Locate the cell with the specified text and output its (X, Y) center coordinate. 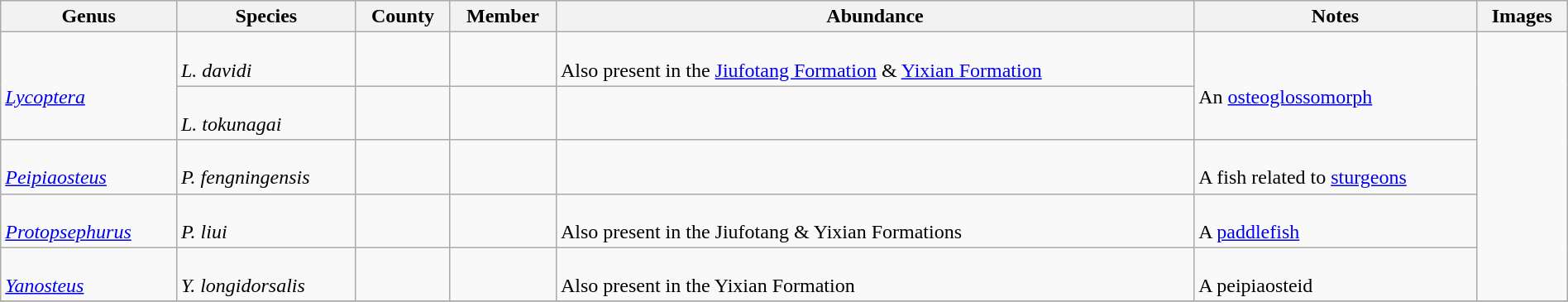
Protopsephurus (89, 220)
County (402, 17)
A fish related to sturgeons (1336, 167)
P. liui (266, 220)
A paddlefish (1336, 220)
Also present in the Yixian Formation (875, 275)
Also present in the Jiufotang & Yixian Formations (875, 220)
Images (1522, 17)
P. fengningensis (266, 167)
Y. longidorsalis (266, 275)
L. tokunagai (266, 113)
L. davidi (266, 60)
Notes (1336, 17)
Yanosteus (89, 275)
Lycoptera (89, 86)
Member (503, 17)
Species (266, 17)
Genus (89, 17)
Abundance (875, 17)
Also present in the Jiufotang Formation & Yixian Formation (875, 60)
An osteoglossomorph (1336, 86)
Peipiaosteus (89, 167)
A peipiaosteid (1336, 275)
